Scan for the cell matching the given text and deliver its (X, Y) coordinate at center. 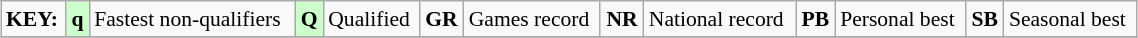
GR (442, 19)
KEY: (34, 19)
Personal best (900, 19)
Fastest non-qualifiers (192, 19)
Qualified (371, 19)
Games record (532, 19)
Seasonal best (1070, 19)
q (78, 19)
PB (816, 19)
Q (309, 19)
NR (622, 19)
SB (985, 19)
National record (720, 19)
